Find where the given text appears and provide that cell's center as [X, Y] coordinate. 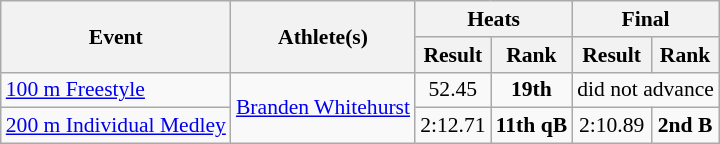
200 m Individual Medley [116, 126]
Event [116, 36]
2:12.71 [452, 126]
100 m Freestyle [116, 90]
Heats [494, 19]
2:10.89 [612, 126]
11th qB [532, 126]
Athlete(s) [323, 36]
Final [646, 19]
52.45 [452, 90]
19th [532, 90]
2nd B [685, 126]
Branden Whitehurst [323, 108]
did not advance [646, 90]
